Extract the (x, y) coordinate from the center of the cell holding the provided text.  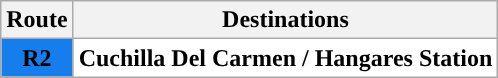
Route (37, 20)
Destinations (286, 20)
Cuchilla Del Carmen / Hangares Station (286, 58)
R2 (37, 58)
